Provide the [X, Y] coordinate of the cell's center where the given text is located.  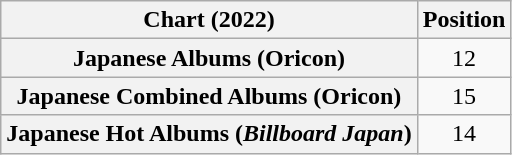
12 [464, 58]
Japanese Combined Albums (Oricon) [209, 96]
Position [464, 20]
15 [464, 96]
14 [464, 134]
Japanese Hot Albums (Billboard Japan) [209, 134]
Japanese Albums (Oricon) [209, 58]
Chart (2022) [209, 20]
